Scan for the cell matching the given text and deliver its [x, y] coordinate at center. 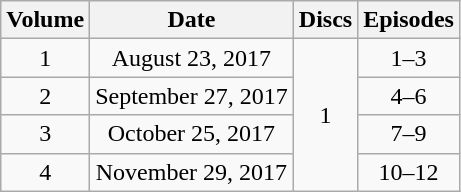
August 23, 2017 [192, 58]
1–3 [409, 58]
November 29, 2017 [192, 172]
7–9 [409, 134]
4 [46, 172]
Discs [325, 20]
September 27, 2017 [192, 96]
Date [192, 20]
10–12 [409, 172]
October 25, 2017 [192, 134]
3 [46, 134]
Episodes [409, 20]
Volume [46, 20]
2 [46, 96]
4–6 [409, 96]
